Extract the (X, Y) coordinate from the center of the cell holding the provided text.  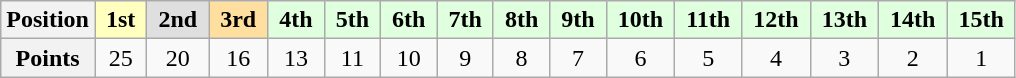
3rd (238, 20)
9 (465, 58)
1st (120, 20)
5th (352, 20)
Points (48, 58)
7 (578, 58)
4th (296, 20)
Position (48, 20)
10th (640, 20)
11th (708, 20)
5 (708, 58)
15th (981, 20)
13th (844, 20)
2nd (178, 20)
16 (238, 58)
20 (178, 58)
12th (776, 20)
6 (640, 58)
3 (844, 58)
9th (578, 20)
8 (521, 58)
1 (981, 58)
8th (521, 20)
13 (296, 58)
10 (409, 58)
4 (776, 58)
25 (120, 58)
7th (465, 20)
2 (913, 58)
6th (409, 20)
11 (352, 58)
14th (913, 20)
